Return the [x, y] coordinate for the center point of the cell that contains the specified text.  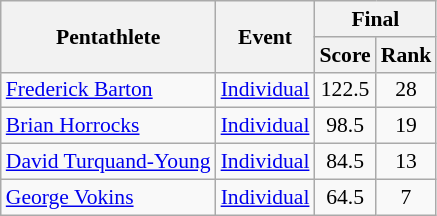
Rank [406, 55]
Frederick Barton [108, 90]
13 [406, 162]
64.5 [344, 197]
Event [266, 36]
28 [406, 90]
Final [375, 19]
Pentathlete [108, 36]
Score [344, 55]
122.5 [344, 90]
84.5 [344, 162]
98.5 [344, 126]
David Turquand-Young [108, 162]
19 [406, 126]
Brian Horrocks [108, 126]
7 [406, 197]
George Vokins [108, 197]
